Find where the given text appears and provide that cell's center as [x, y] coordinate. 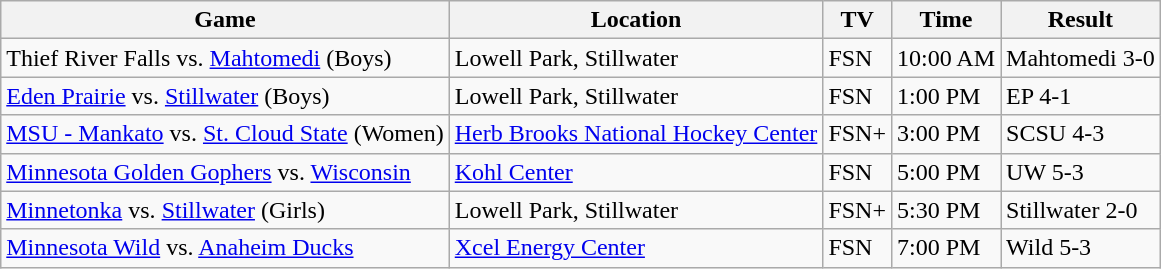
MSU - Mankato vs. St. Cloud State (Women) [225, 134]
Herb Brooks National Hockey Center [636, 134]
Eden Prairie vs. Stillwater (Boys) [225, 96]
Stillwater 2-0 [1081, 210]
EP 4-1 [1081, 96]
Result [1081, 20]
Mahtomedi 3-0 [1081, 58]
TV [858, 20]
5:30 PM [946, 210]
Game [225, 20]
Location [636, 20]
Time [946, 20]
SCSU 4-3 [1081, 134]
Minnetonka vs. Stillwater (Girls) [225, 210]
3:00 PM [946, 134]
UW 5-3 [1081, 172]
Minnesota Wild vs. Anaheim Ducks [225, 248]
Xcel Energy Center [636, 248]
7:00 PM [946, 248]
1:00 PM [946, 96]
5:00 PM [946, 172]
Wild 5-3 [1081, 248]
Minnesota Golden Gophers vs. Wisconsin [225, 172]
Thief River Falls vs. Mahtomedi (Boys) [225, 58]
Kohl Center [636, 172]
10:00 AM [946, 58]
